Return the (x, y) coordinate for the center point of the cell that contains the specified text.  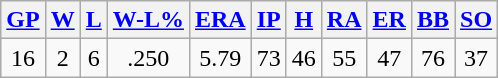
2 (62, 58)
SO (476, 20)
76 (432, 58)
6 (94, 58)
.250 (148, 58)
37 (476, 58)
5.79 (220, 58)
73 (268, 58)
BB (432, 20)
W-L% (148, 20)
L (94, 20)
H (304, 20)
RA (344, 20)
ER (389, 20)
GP (23, 20)
16 (23, 58)
46 (304, 58)
W (62, 20)
IP (268, 20)
ERA (220, 20)
55 (344, 58)
47 (389, 58)
